Extract the [x, y] coordinate from the center of the cell holding the provided text.  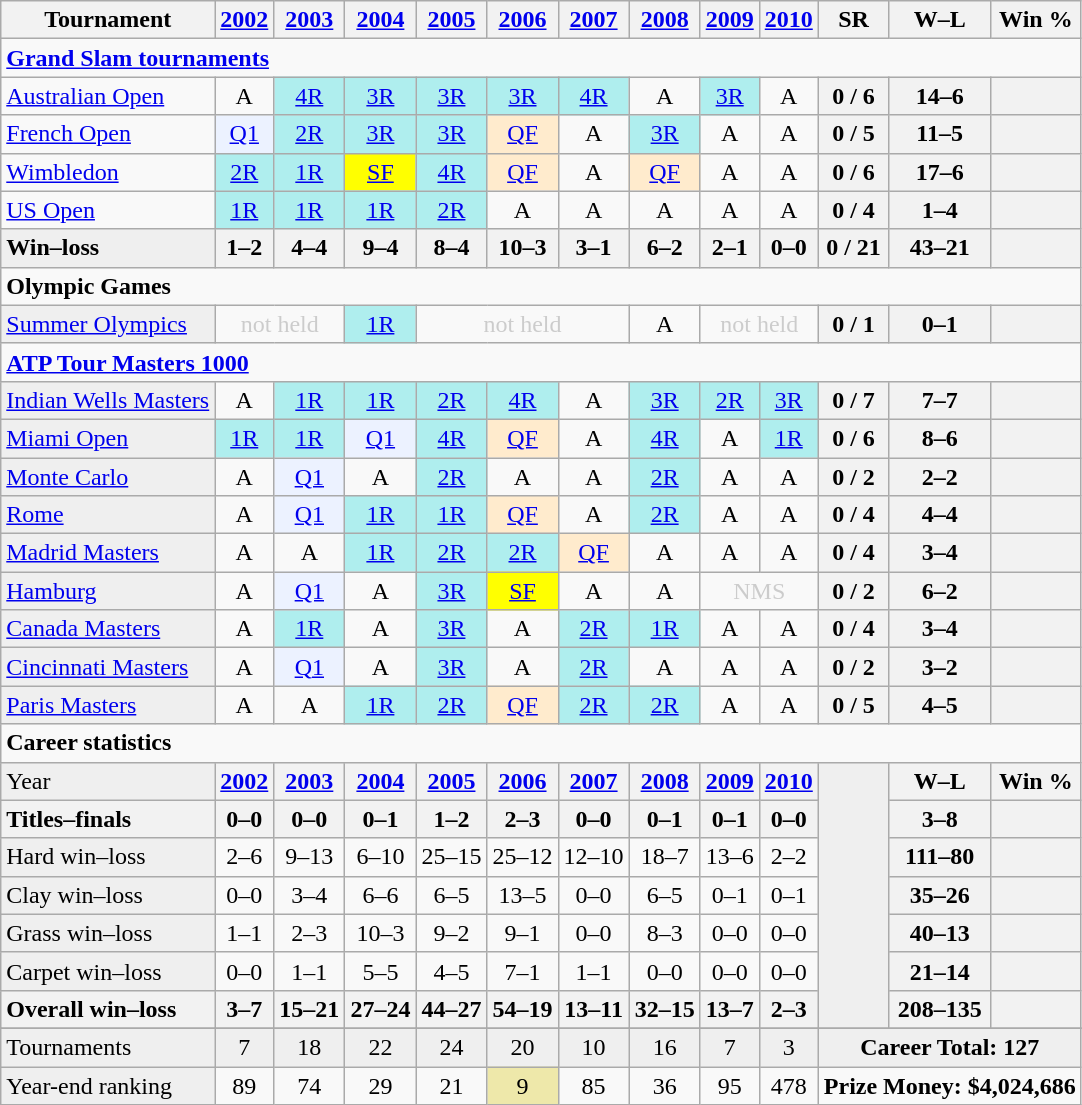
20 [522, 1047]
29 [380, 1085]
111–80 [940, 857]
0 / 21 [853, 248]
11–5 [940, 134]
0 / 1 [853, 324]
Cincinnati Masters [108, 667]
Tournaments [108, 1047]
6–10 [380, 857]
24 [452, 1047]
208–135 [940, 1009]
Grass win–loss [108, 933]
Olympic Games [542, 286]
Hard win–loss [108, 857]
478 [788, 1085]
15–21 [310, 1009]
Year-end ranking [108, 1085]
18–7 [664, 857]
9–13 [310, 857]
Hamburg [108, 591]
16 [664, 1047]
ATP Tour Masters 1000 [542, 362]
9–4 [380, 248]
Overall win–loss [108, 1009]
7–1 [522, 971]
36 [664, 1085]
3–2 [940, 667]
18 [310, 1047]
2–1 [730, 248]
74 [310, 1085]
3–7 [244, 1009]
1–4 [940, 210]
40–13 [940, 933]
21–14 [940, 971]
US Open [108, 210]
9 [522, 1085]
Grand Slam tournaments [542, 58]
NMS [759, 591]
Titles–finals [108, 819]
10 [594, 1047]
French Open [108, 134]
Career statistics [542, 743]
5–5 [380, 971]
Miami Open [108, 438]
32–15 [664, 1009]
Summer Olympics [108, 324]
3–1 [594, 248]
Australian Open [108, 96]
Wimbledon [108, 172]
Rome [108, 515]
22 [380, 1047]
7–7 [940, 400]
44–27 [452, 1009]
9–2 [452, 933]
Prize Money: $4,024,686 [950, 1085]
SR [853, 20]
Tournament [108, 20]
0 / 7 [853, 400]
Year [108, 781]
89 [244, 1085]
17–6 [940, 172]
13–7 [730, 1009]
27–24 [380, 1009]
25–15 [452, 857]
12–10 [594, 857]
Canada Masters [108, 629]
21 [452, 1085]
Win–loss [108, 248]
3–8 [940, 819]
Monte Carlo [108, 477]
Paris Masters [108, 705]
54–19 [522, 1009]
8–6 [940, 438]
14–6 [940, 96]
85 [594, 1085]
Madrid Masters [108, 553]
2–6 [244, 857]
43–21 [940, 248]
95 [730, 1085]
25–12 [522, 857]
Clay win–loss [108, 895]
3 [788, 1047]
13–11 [594, 1009]
8–3 [664, 933]
13–6 [730, 857]
35–26 [940, 895]
9–1 [522, 933]
Career Total: 127 [950, 1047]
8–4 [452, 248]
6–6 [380, 895]
Carpet win–loss [108, 971]
13–5 [522, 895]
Indian Wells Masters [108, 400]
